For the text-containing cell, return its midpoint in [x, y] coordinate format. 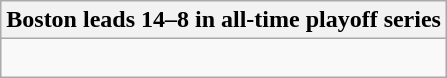
Boston leads 14–8 in all-time playoff series [224, 20]
